Identify which cell holds the provided text, then report its (x, y) central coordinate. 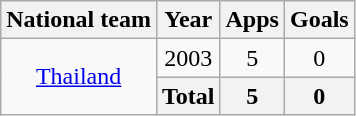
Apps (252, 20)
Total (188, 96)
2003 (188, 58)
Year (188, 20)
National team (79, 20)
Thailand (79, 77)
Goals (319, 20)
